Pinpoint the cell where the given text exists, returning its [X, Y] midpoint coordinate. 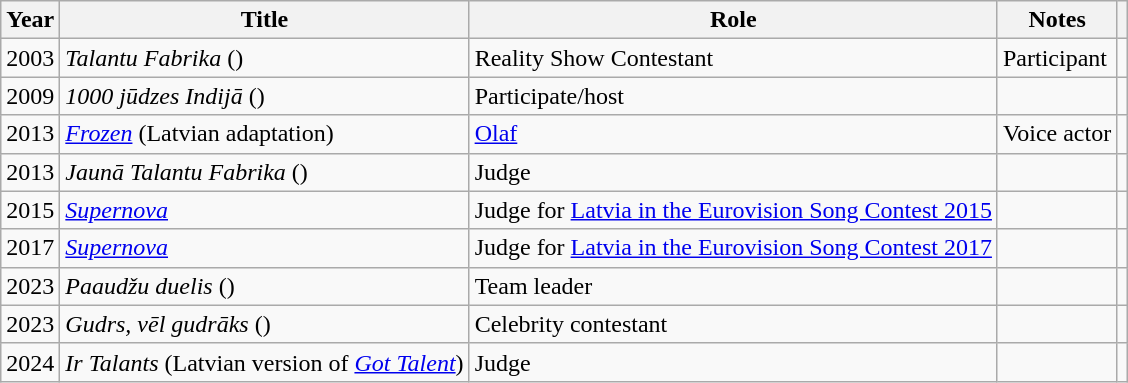
Participate/host [733, 96]
2003 [30, 58]
Paaudžu duelis () [264, 286]
Frozen (Latvian adaptation) [264, 134]
Role [733, 20]
Olaf [733, 134]
1000 jūdzes Indijā () [264, 96]
Gudrs, vēl gudrāks () [264, 324]
Notes [1056, 20]
Title [264, 20]
Ir Talants (Latvian version of Got Talent) [264, 362]
Reality Show Contestant [733, 58]
Participant [1056, 58]
Jaunā Talantu Fabrika () [264, 172]
Celebrity contestant [733, 324]
Judge for Latvia in the Eurovision Song Contest 2015 [733, 210]
2009 [30, 96]
Year [30, 20]
Judge for Latvia in the Eurovision Song Contest 2017 [733, 248]
Talantu Fabrika () [264, 58]
2024 [30, 362]
Voice actor [1056, 134]
2015 [30, 210]
Team leader [733, 286]
2017 [30, 248]
